Scan for the cell matching the given text and deliver its [x, y] coordinate at center. 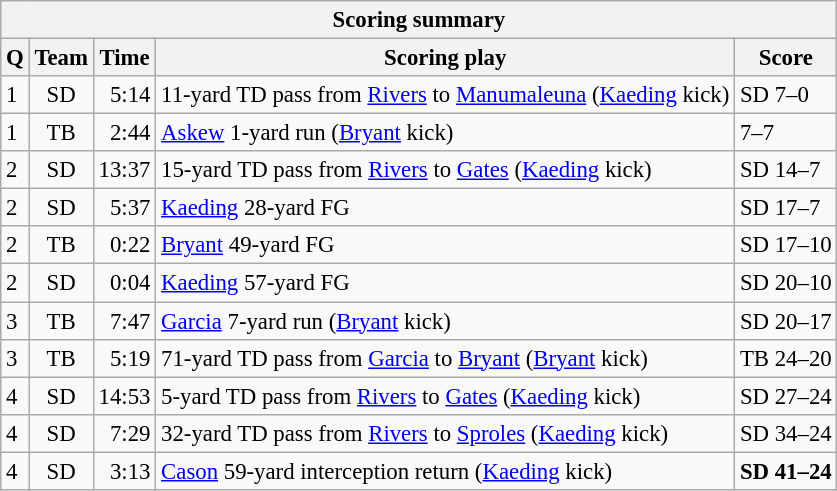
5:19 [124, 358]
SD 27–24 [786, 396]
11-yard TD pass from Rivers to Manumaleuna (Kaeding kick) [446, 95]
SD 20–17 [786, 321]
Kaeding 28-yard FG [446, 208]
Askew 1-yard run (Bryant kick) [446, 133]
SD 34–24 [786, 433]
Cason 59-yard interception return (Kaeding kick) [446, 471]
32-yard TD pass from Rivers to Sproles (Kaeding kick) [446, 433]
14:53 [124, 396]
SD 20–10 [786, 283]
Score [786, 58]
Team [61, 58]
Q [15, 58]
5-yard TD pass from Rivers to Gates (Kaeding kick) [446, 396]
SD 41–24 [786, 471]
SD 17–10 [786, 245]
Garcia 7-yard run (Bryant kick) [446, 321]
2:44 [124, 133]
Scoring summary [419, 20]
Time [124, 58]
Bryant 49-yard FG [446, 245]
13:37 [124, 170]
3:13 [124, 471]
5:37 [124, 208]
Scoring play [446, 58]
15-yard TD pass from Rivers to Gates (Kaeding kick) [446, 170]
SD 7–0 [786, 95]
Kaeding 57-yard FG [446, 283]
TB 24–20 [786, 358]
0:22 [124, 245]
7:29 [124, 433]
5:14 [124, 95]
0:04 [124, 283]
SD 17–7 [786, 208]
SD 14–7 [786, 170]
7:47 [124, 321]
7–7 [786, 133]
71-yard TD pass from Garcia to Bryant (Bryant kick) [446, 358]
